Return [x, y] of the center of cell containing provided text 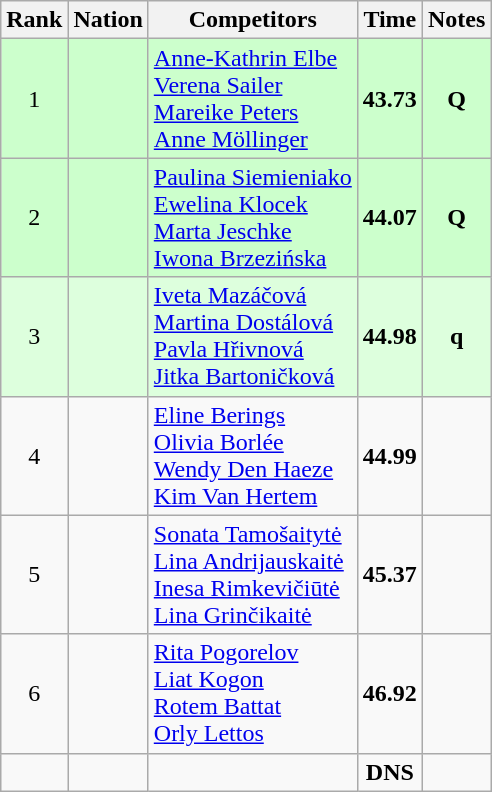
44.99 [390, 456]
43.73 [390, 98]
45.37 [390, 574]
46.92 [390, 694]
Time [390, 20]
DNS [390, 772]
Eline BeringsOlivia BorléeWendy Den HaezeKim Van Hertem [252, 456]
Rank [34, 20]
Iveta MazáčováMartina DostálováPavla HřivnováJitka Bartoničková [252, 336]
2 [34, 218]
3 [34, 336]
Paulina SiemieniakoEwelina KlocekMarta JeschkeIwona Brzezińska [252, 218]
Anne-Kathrin ElbeVerena SailerMareike PetersAnne Möllinger [252, 98]
Sonata TamošaitytėLina AndrijauskaitėInesa RimkevičiūtėLina Grinčikaitė [252, 574]
Nation [108, 20]
4 [34, 456]
44.07 [390, 218]
5 [34, 574]
Notes [456, 20]
Rita PogorelovLiat KogonRotem BattatOrly Lettos [252, 694]
6 [34, 694]
Competitors [252, 20]
1 [34, 98]
44.98 [390, 336]
q [456, 336]
